Scan for the cell matching the given text and deliver its (x, y) coordinate at center. 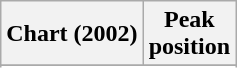
Chart (2002) (72, 34)
Peakposition (189, 34)
